Detect which cell encompasses the target text, then output its [X, Y] center coordinate. 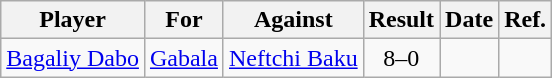
Ref. [526, 20]
Result [401, 20]
Date [470, 20]
Neftchi Baku [293, 58]
For [184, 20]
Gabala [184, 58]
Against [293, 20]
Player [73, 20]
8–0 [401, 58]
Bagaliy Dabo [73, 58]
